Scan for the cell matching the given text and deliver its [X, Y] coordinate at center. 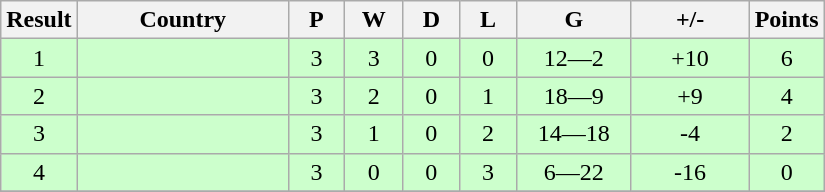
14—18 [574, 134]
+10 [690, 58]
Сountry [182, 20]
P [316, 20]
G [574, 20]
12—2 [574, 58]
Points [786, 20]
6 [786, 58]
D [432, 20]
+9 [690, 96]
W [374, 20]
6—22 [574, 172]
Result [39, 20]
-16 [690, 172]
-4 [690, 134]
L [488, 20]
+/- [690, 20]
18—9 [574, 96]
